Return the [x, y] coordinate for the center point of the cell that contains the specified text.  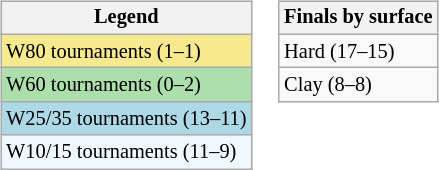
Legend [126, 18]
W10/15 tournaments (11–9) [126, 152]
Hard (17–15) [358, 51]
W60 tournaments (0–2) [126, 85]
Clay (8–8) [358, 85]
W80 tournaments (1–1) [126, 51]
Finals by surface [358, 18]
W25/35 tournaments (13–11) [126, 119]
